Search for the cell housing the specified text and yield its [X, Y] center coordinate. 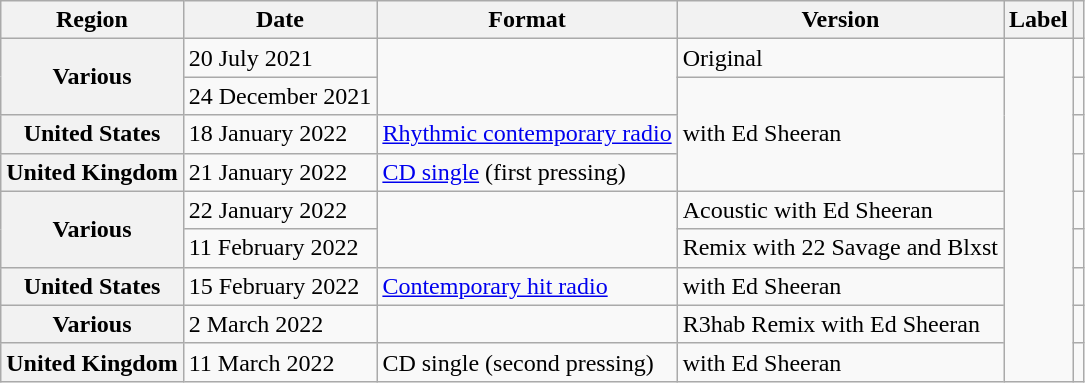
15 February 2022 [280, 286]
Rhythmic contemporary radio [527, 134]
20 July 2021 [280, 58]
Remix with 22 Savage and Blxst [840, 248]
Label [1039, 20]
CD single (second pressing) [527, 362]
Region [92, 20]
Format [527, 20]
18 January 2022 [280, 134]
11 February 2022 [280, 248]
R3hab Remix with Ed Sheeran [840, 324]
11 March 2022 [280, 362]
22 January 2022 [280, 210]
Acoustic with Ed Sheeran [840, 210]
CD single (first pressing) [527, 172]
Date [280, 20]
Version [840, 20]
Original [840, 58]
Contemporary hit radio [527, 286]
21 January 2022 [280, 172]
2 March 2022 [280, 324]
24 December 2021 [280, 96]
